Locate the cell with the specified text and output its [X, Y] center coordinate. 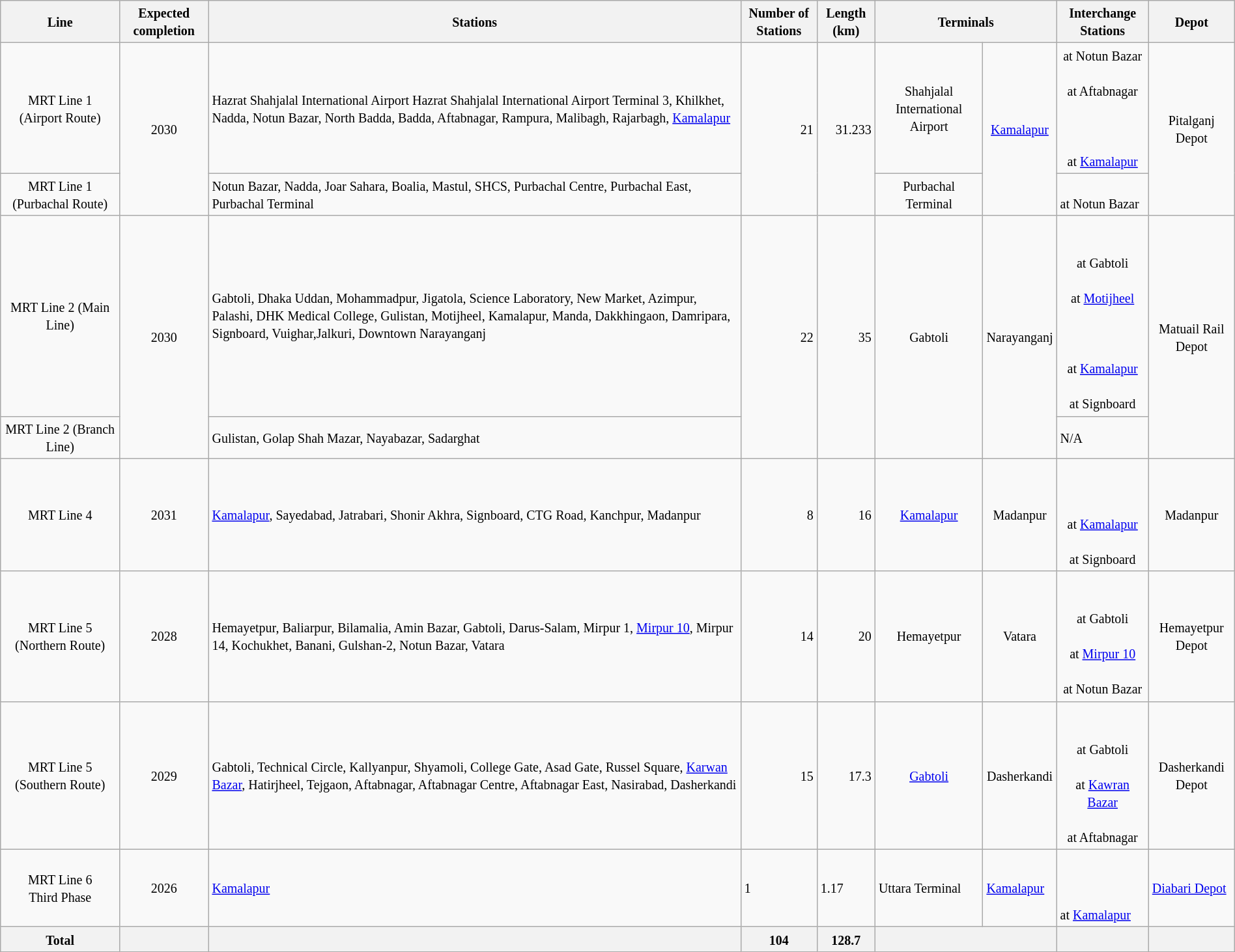
15 [779, 775]
MRT Line 2 (Main Line) [60, 316]
14 [779, 636]
MRT Line 5(Southern Route) [60, 775]
Narayanganj [1020, 337]
Kamalapur, Sayedabad, Jatrabari, Shonir Akhra, Signboard, CTG Road, Kanchpur, Madanpur [474, 514]
2028 [164, 636]
at Notun Bazarat Aftabnagarat Kamalapur [1102, 108]
Total [60, 939]
MRT Line 1(Purbachal Route) [60, 194]
Hemayetpur [929, 636]
Length (km) [845, 22]
1 [779, 888]
8 [779, 514]
Uttara Terminal [929, 888]
Hemayetpur Depot [1191, 636]
17.3 [845, 775]
31.233 [845, 129]
at Kamalapurat Signboard [1102, 514]
2029 [164, 775]
2026 [164, 888]
N/A [1102, 438]
at Gabtoliat Mirpur 10at Notun Bazar [1102, 636]
Diabari Depot [1191, 888]
Dasherkandi Depot [1191, 775]
Dasherkandi [1020, 775]
MRT Line 2 (Branch Line) [60, 438]
Vatara [1020, 636]
Depot [1191, 22]
at Notun Bazar [1102, 194]
Hemayetpur, Baliarpur, Bilamalia, Amin Bazar, Gabtoli, Darus-Salam, Mirpur 1, Mirpur 10, Mirpur 14, Kochukhet, Banani, Gulshan-2, Notun Bazar, Vatara [474, 636]
Number of Stations [779, 22]
2031 [164, 514]
Terminals [965, 22]
21 [779, 129]
Expected completion [164, 22]
104 [779, 939]
128.7 [845, 939]
at Gabtoliat Kawran Bazarat Aftabnagar [1102, 775]
35 [845, 337]
MRT Line 6Third Phase [60, 888]
MRT Line 5(Northern Route) [60, 636]
Matuail Rail Depot [1191, 337]
Purbachal Terminal [929, 194]
Stations [474, 22]
at Kamalapur [1102, 888]
Notun Bazar, Nadda, Joar Sahara, Boalia, Mastul, SHCS, Purbachal Centre, Purbachal East, Purbachal Terminal [474, 194]
Gulistan, Golap Shah Mazar, Nayabazar, Sadarghat [474, 438]
Pitalganj Depot [1191, 129]
Interchange Stations [1102, 22]
MRT Line 4 [60, 514]
1.17 [845, 888]
MRT Line 1(Airport Route) [60, 108]
Line [60, 22]
Shahjalal International Airport [929, 108]
at Gabtoliat Motijheelat Kamalapurat Signboard [1102, 316]
20 [845, 636]
16 [845, 514]
22 [779, 337]
